For the text-containing cell, return its midpoint in (X, Y) coordinate format. 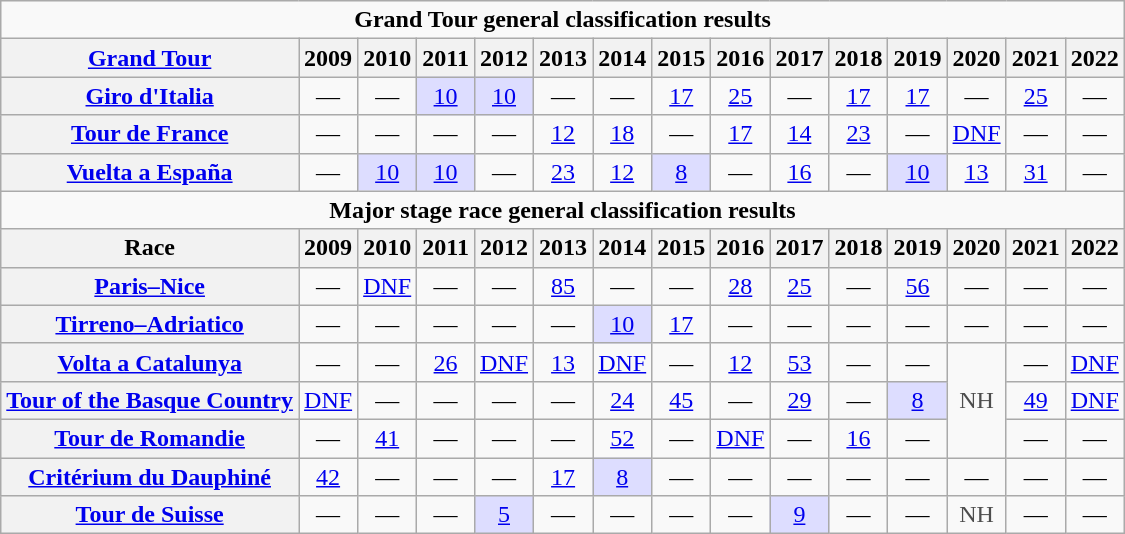
Critérium du Dauphiné (150, 477)
42 (328, 477)
Tour of the Basque Country (150, 400)
Tour de France (150, 134)
Major stage race general classification results (563, 210)
Giro d'Italia (150, 96)
53 (800, 362)
Tour de Romandie (150, 438)
Volta a Catalunya (150, 362)
85 (564, 286)
Paris–Nice (150, 286)
Vuelta a España (150, 172)
5 (504, 515)
9 (800, 515)
24 (622, 400)
49 (1036, 400)
26 (446, 362)
Tirreno–Adriatico (150, 324)
45 (682, 400)
41 (388, 438)
28 (740, 286)
31 (1036, 172)
Grand Tour general classification results (563, 20)
Race (150, 248)
18 (622, 134)
56 (918, 286)
Tour de Suisse (150, 515)
Grand Tour (150, 58)
29 (800, 400)
14 (800, 134)
52 (622, 438)
